Search for the cell housing the specified text and yield its (X, Y) center coordinate. 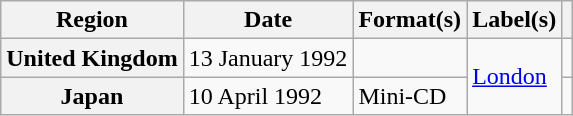
United Kingdom (92, 58)
Format(s) (410, 20)
Japan (92, 96)
Label(s) (514, 20)
13 January 1992 (268, 58)
Date (268, 20)
10 April 1992 (268, 96)
Region (92, 20)
Mini-CD (410, 96)
London (514, 77)
